Scan for the cell matching the given text and deliver its [X, Y] coordinate at center. 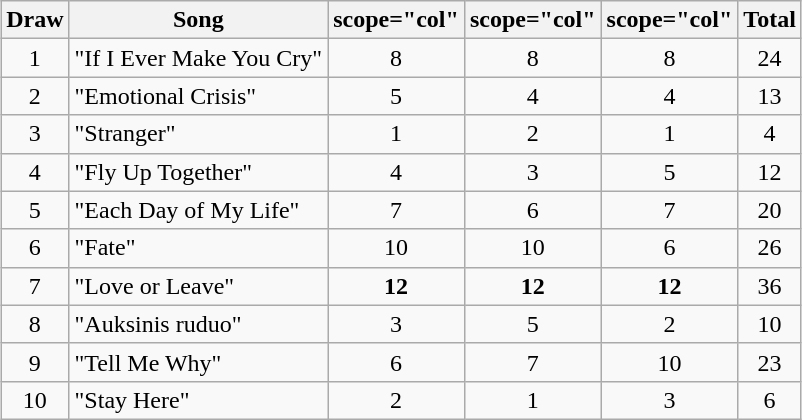
"Love or Leave" [198, 286]
23 [770, 362]
9 [35, 362]
13 [770, 96]
Song [198, 20]
"Stranger" [198, 134]
"Emotional Crisis" [198, 96]
24 [770, 58]
Draw [35, 20]
20 [770, 210]
"Tell Me Why" [198, 362]
"Auksinis ruduo" [198, 324]
"Each Day of My Life" [198, 210]
Total [770, 20]
"Fate" [198, 248]
"If I Ever Make You Cry" [198, 58]
"Fly Up Together" [198, 172]
36 [770, 286]
"Stay Here" [198, 400]
26 [770, 248]
